Provide the [X, Y] coordinate of the cell's center where the given text is located.  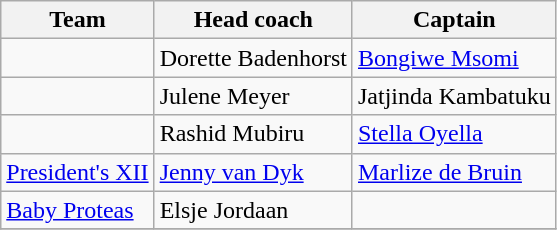
Rashid Mubiru [253, 134]
Team [78, 20]
Elsje Jordaan [253, 210]
Head coach [253, 20]
Jatjinda Kambatuku [454, 96]
Bongiwe Msomi [454, 58]
Julene Meyer [253, 96]
Stella Oyella [454, 134]
Captain [454, 20]
Marlize de Bruin [454, 172]
Baby Proteas [78, 210]
Jenny van Dyk [253, 172]
Dorette Badenhorst [253, 58]
President's XII [78, 172]
